Output the (x, y) coordinate of the center of the cell containing the given text.  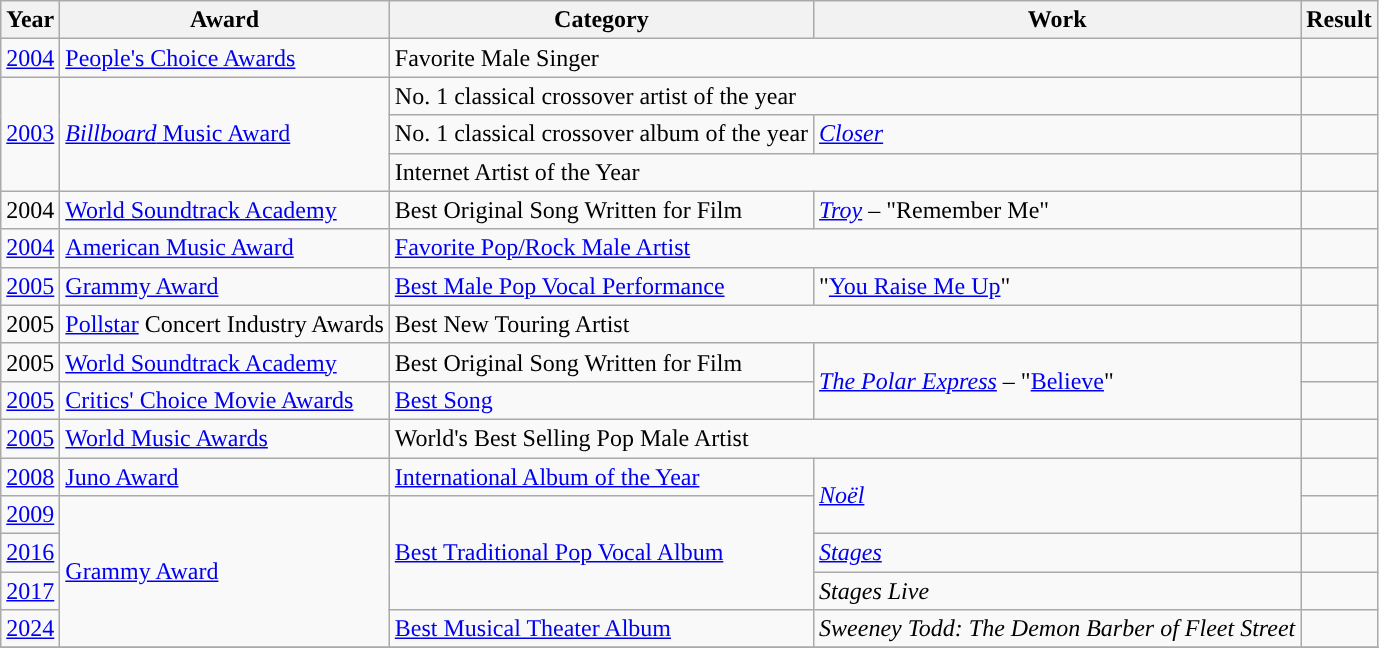
Best Musical Theater Album (601, 629)
Sweeney Todd: The Demon Barber of Fleet Street (1058, 629)
Closer (1058, 134)
2017 (30, 591)
2008 (30, 477)
Noël (1058, 496)
Billboard Music Award (224, 134)
Juno Award (224, 477)
Best Traditional Pop Vocal Album (601, 553)
Best New Touring Artist (844, 324)
Troy – "Remember Me" (1058, 210)
Stages (1058, 553)
Result (1339, 20)
Best Male Pop Vocal Performance (601, 286)
Best Song (601, 400)
People's Choice Awards (224, 58)
No. 1 classical crossover album of the year (601, 134)
2016 (30, 553)
Year (30, 20)
2024 (30, 629)
2009 (30, 515)
Critics' Choice Movie Awards (224, 400)
"You Raise Me Up" (1058, 286)
Stages Live (1058, 591)
Internet Artist of the Year (844, 172)
2003 (30, 134)
No. 1 classical crossover artist of the year (844, 96)
Favorite Male Singer (844, 58)
Work (1058, 20)
World's Best Selling Pop Male Artist (844, 438)
Favorite Pop/Rock Male Artist (844, 248)
Category (601, 20)
International Album of the Year (601, 477)
The Polar Express – "Believe" (1058, 381)
Award (224, 20)
World Music Awards (224, 438)
Pollstar Concert Industry Awards (224, 324)
American Music Award (224, 248)
